Determine the (x, y) coordinate at the center of the cell enclosing the given text.  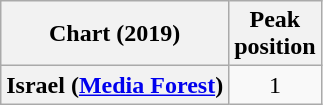
1 (275, 85)
Peakposition (275, 34)
Israel (Media Forest) (115, 85)
Chart (2019) (115, 34)
